Identify which cell holds the provided text, then report its [x, y] central coordinate. 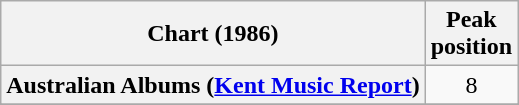
Australian Albums (Kent Music Report) [213, 85]
Chart (1986) [213, 34]
Peakposition [471, 34]
8 [471, 85]
